For the text-containing cell, return its midpoint in [X, Y] coordinate format. 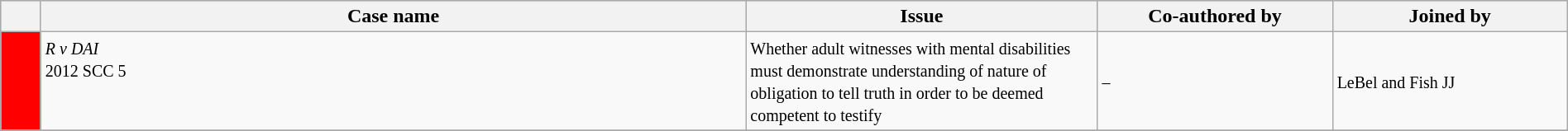
R v DAI 2012 SCC 5 [394, 81]
Issue [921, 16]
LeBel and Fish JJ [1450, 81]
Co-authored by [1215, 16]
Joined by [1450, 16]
Case name [394, 16]
– [1215, 81]
